Provide the (x, y) coordinate of the cell's center where the given text is located.  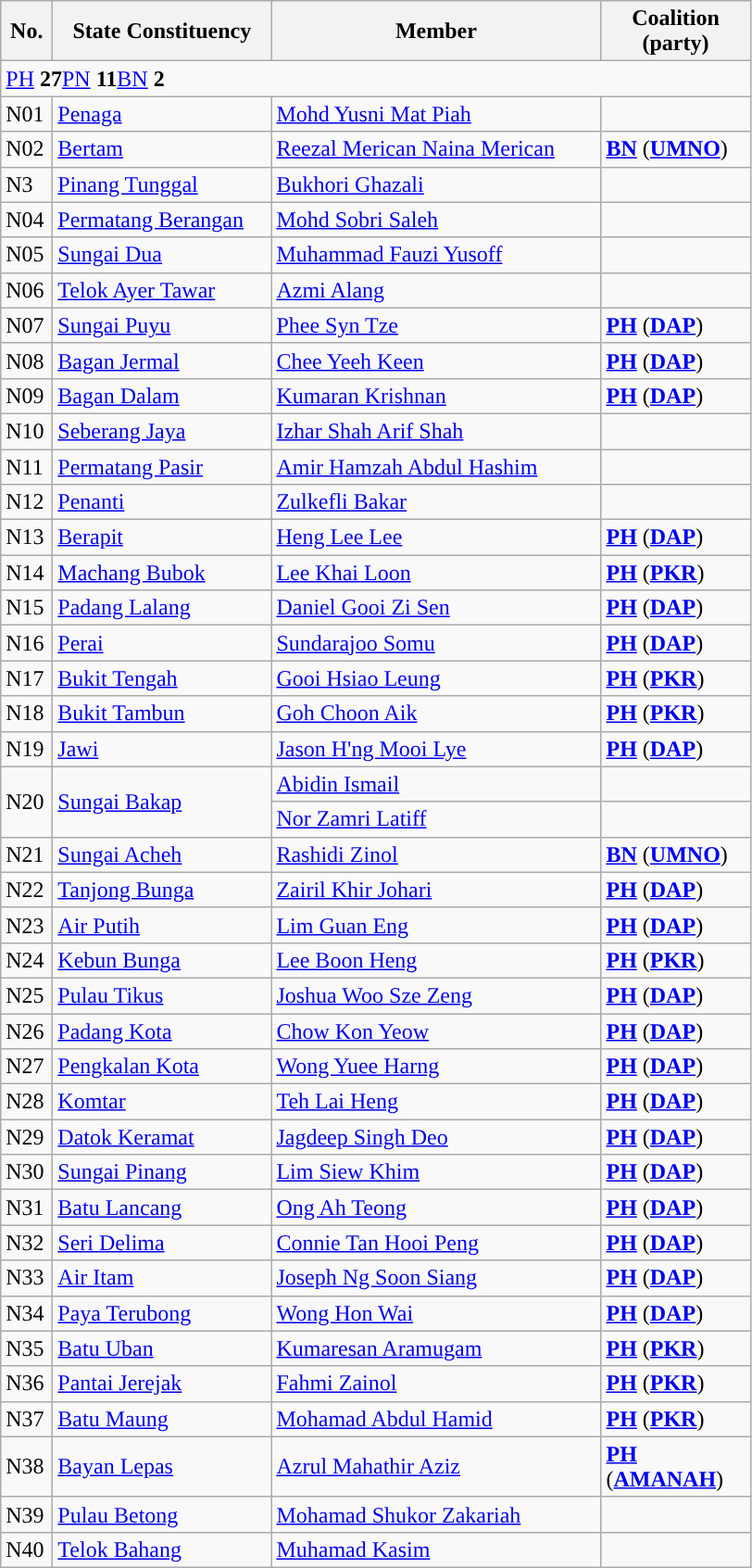
Teh Lai Heng (436, 1102)
Phee Syn Tze (436, 325)
N39 (27, 1514)
Penaga (162, 114)
Batu Uban (162, 1348)
Sungai Dua (162, 255)
Seberang Jaya (162, 431)
Padang Kota (162, 1031)
N38 (27, 1466)
Pengkalan Kota (162, 1067)
N04 (27, 220)
Ong Ah Teong (436, 1208)
N15 (27, 608)
N02 (27, 149)
Bayan Lepas (162, 1466)
N27 (27, 1067)
Fahmi Zainol (436, 1384)
N3 (27, 184)
PH (AMANAH) (676, 1466)
Perai (162, 643)
N35 (27, 1348)
Permatang Pasir (162, 466)
Seri Delima (162, 1243)
N16 (27, 643)
Goh Choon Aik (436, 714)
Berapit (162, 537)
Bukhori Ghazali (436, 184)
Mohd Sobri Saleh (436, 220)
N12 (27, 502)
N36 (27, 1384)
N26 (27, 1031)
Sungai Pinang (162, 1172)
Pinang Tunggal (162, 184)
Heng Lee Lee (436, 537)
N24 (27, 960)
N18 (27, 714)
Mohd Yusni Mat Piah (436, 114)
Abidin Ismail (436, 784)
Reezal Merican Naina Merican (436, 149)
Daniel Gooi Zi Sen (436, 608)
Rashidi Zinol (436, 854)
Jagdeep Singh Deo (436, 1137)
Telok Ayer Tawar (162, 290)
Joshua Woo Sze Zeng (436, 995)
Mohamad Shukor Zakariah (436, 1514)
N07 (27, 325)
Connie Tan Hooi Peng (436, 1243)
Chee Yeeh Keen (436, 360)
N13 (27, 537)
Amir Hamzah Abdul Hashim (436, 466)
Azrul Mahathir Aziz (436, 1466)
Bukit Tambun (162, 714)
Lim Guan Eng (436, 925)
Machang Bubok (162, 573)
N40 (27, 1549)
N05 (27, 255)
Mohamad Abdul Hamid (436, 1419)
No. (27, 32)
Wong Yuee Harng (436, 1067)
Air Putih (162, 925)
Padang Lalang (162, 608)
Gooi Hsiao Leung (436, 678)
N01 (27, 114)
Sundarajoo Somu (436, 643)
Joseph Ng Soon Siang (436, 1278)
N30 (27, 1172)
Zulkefli Bakar (436, 502)
N10 (27, 431)
N14 (27, 573)
Pulau Tikus (162, 995)
Chow Kon Yeow (436, 1031)
Bukit Tengah (162, 678)
Bagan Dalam (162, 396)
Izhar Shah Arif Shah (436, 431)
Lee Khai Loon (436, 573)
Kumaran Krishnan (436, 396)
Pulau Betong (162, 1514)
Telok Bahang (162, 1549)
Kumaresan Aramugam (436, 1348)
N21 (27, 854)
Azmi Alang (436, 290)
N29 (27, 1137)
Bertam (162, 149)
Komtar (162, 1102)
Zairil Khir Johari (436, 890)
N37 (27, 1419)
N20 (27, 802)
N31 (27, 1208)
Datok Keramat (162, 1137)
Air Itam (162, 1278)
Batu Lancang (162, 1208)
Coalition (party) (676, 32)
Nor Zamri Latiff (436, 819)
Sungai Bakap (162, 802)
Muhamad Kasim (436, 1549)
N17 (27, 678)
Paya Terubong (162, 1313)
N22 (27, 890)
Batu Maung (162, 1419)
PH 27PN 11BN 2 (376, 79)
N25 (27, 995)
Wong Hon Wai (436, 1313)
N23 (27, 925)
N11 (27, 466)
N32 (27, 1243)
N08 (27, 360)
Sungai Acheh (162, 854)
Muhammad Fauzi Yusoff (436, 255)
N33 (27, 1278)
Jason H'ng Mooi Lye (436, 749)
Kebun Bunga (162, 960)
Sungai Puyu (162, 325)
N34 (27, 1313)
Tanjong Bunga (162, 890)
N06 (27, 290)
Jawi (162, 749)
N09 (27, 396)
N28 (27, 1102)
Bagan Jermal (162, 360)
N19 (27, 749)
Penanti (162, 502)
Member (436, 32)
Lim Siew Khim (436, 1172)
Pantai Jerejak (162, 1384)
Lee Boon Heng (436, 960)
Permatang Berangan (162, 220)
State Constituency (162, 32)
